Locate the cell with the specified text and output its (X, Y) center coordinate. 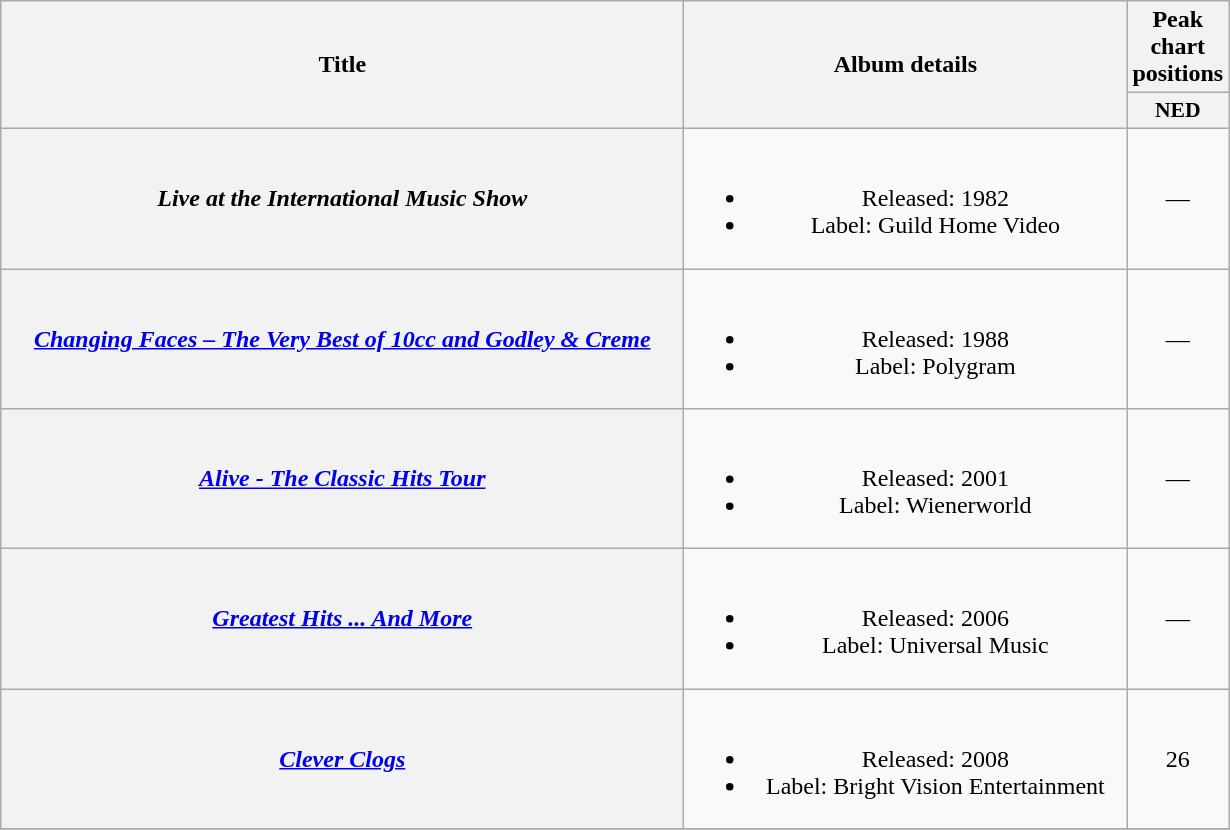
Title (342, 65)
Greatest Hits ... And More (342, 619)
Released: 2001Label: Wienerworld (906, 479)
26 (1178, 759)
Album details (906, 65)
Alive - The Classic Hits Tour (342, 479)
Released: 2008Label: Bright Vision Entertainment (906, 759)
Live at the International Music Show (342, 198)
Released: 1988Label: Polygram (906, 338)
Peak chart positions (1178, 47)
Clever Clogs (342, 759)
Changing Faces – The Very Best of 10cc and Godley & Creme (342, 338)
NED (1178, 111)
Released: 1982Label: Guild Home Video (906, 198)
Released: 2006Label: Universal Music (906, 619)
